Locate the cell with the specified text and output its [x, y] center coordinate. 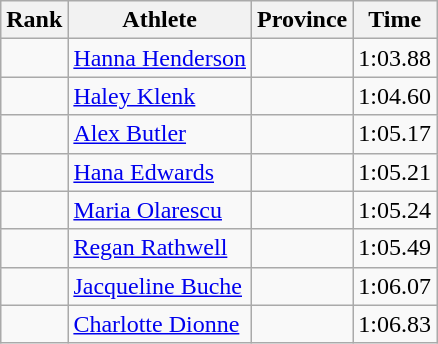
Jacqueline Buche [160, 286]
Regan Rathwell [160, 248]
1:05.17 [395, 134]
Province [302, 20]
1:03.88 [395, 58]
1:05.49 [395, 248]
1:04.60 [395, 96]
1:06.83 [395, 324]
Athlete [160, 20]
Hana Edwards [160, 172]
Maria Olarescu [160, 210]
Haley Klenk [160, 96]
Time [395, 20]
Alex Butler [160, 134]
Hanna Henderson [160, 58]
Rank [34, 20]
1:05.24 [395, 210]
1:06.07 [395, 286]
1:05.21 [395, 172]
Charlotte Dionne [160, 324]
